From the cell containing the given text, extract its center point as (x, y) coordinate. 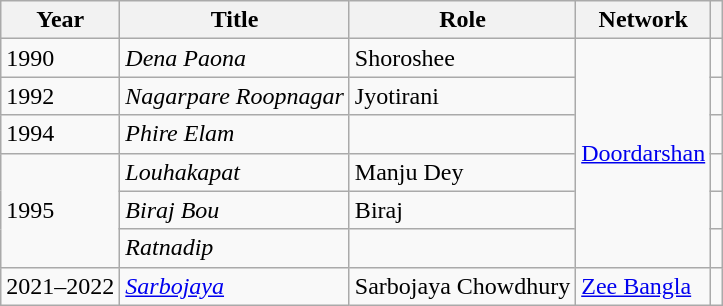
Zee Bangla (644, 286)
Louhakapat (235, 172)
Dena Paona (235, 58)
Year (60, 20)
Jyotirani (462, 96)
Doordarshan (644, 153)
Role (462, 20)
1994 (60, 134)
Biraj Bou (235, 210)
1992 (60, 96)
1990 (60, 58)
1995 (60, 210)
Title (235, 20)
Sarbojaya Chowdhury (462, 286)
Ratnadip (235, 248)
Shoroshee (462, 58)
Nagarpare Roopnagar (235, 96)
Sarbojaya (235, 286)
2021–2022 (60, 286)
Phire Elam (235, 134)
Manju Dey (462, 172)
Network (644, 20)
Biraj (462, 210)
